Search for the cell housing the specified text and yield its (x, y) center coordinate. 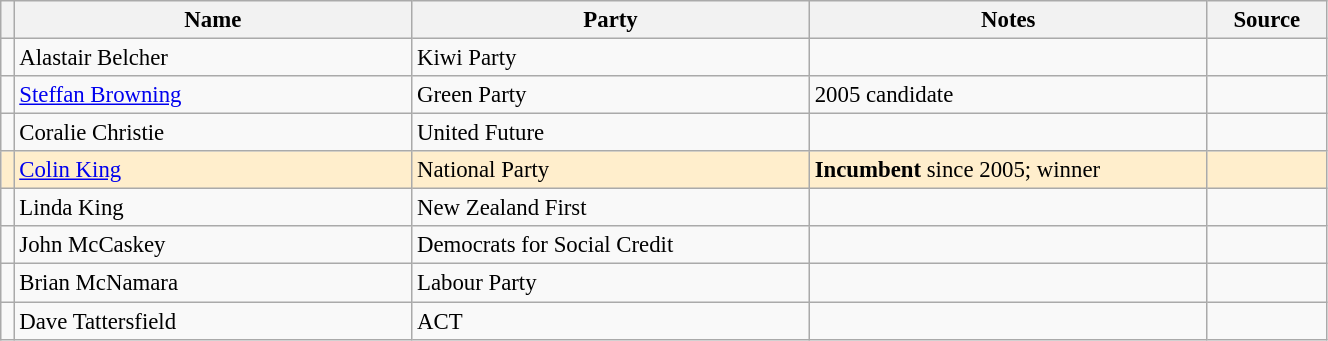
2005 candidate (1008, 95)
John McCaskey (213, 245)
Name (213, 20)
National Party (611, 170)
Green Party (611, 95)
Kiwi Party (611, 58)
Alastair Belcher (213, 58)
Notes (1008, 20)
Steffan Browning (213, 95)
New Zealand First (611, 208)
Incumbent since 2005; winner (1008, 170)
Linda King (213, 208)
Colin King (213, 170)
Coralie Christie (213, 133)
Party (611, 20)
ACT (611, 321)
Brian McNamara (213, 283)
United Future (611, 133)
Dave Tattersfield (213, 321)
Labour Party (611, 283)
Democrats for Social Credit (611, 245)
Source (1266, 20)
